Search for the cell housing the specified text and yield its (X, Y) center coordinate. 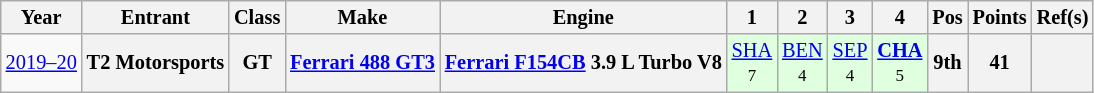
Ferrari 488 GT3 (362, 63)
Engine (584, 17)
2019–20 (42, 63)
Year (42, 17)
GT (257, 63)
4 (900, 17)
Pos (947, 17)
Make (362, 17)
BEN4 (802, 63)
3 (850, 17)
CHA5 (900, 63)
SEP4 (850, 63)
Class (257, 17)
Ferrari F154CB 3.9 L Turbo V8 (584, 63)
T2 Motorsports (156, 63)
SHA7 (752, 63)
41 (1000, 63)
9th (947, 63)
Ref(s) (1063, 17)
Points (1000, 17)
2 (802, 17)
1 (752, 17)
Entrant (156, 17)
